For the text-containing cell, return its midpoint in (x, y) coordinate format. 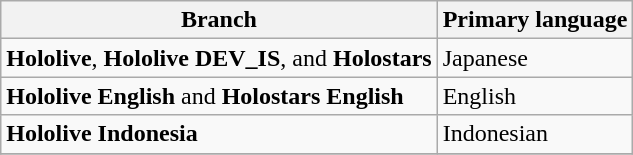
Hololive Indonesia (219, 134)
Primary language (535, 20)
Branch (219, 20)
Hololive English and Holostars English (219, 96)
English (535, 96)
Hololive, Hololive DEV_IS, and Holostars (219, 58)
Japanese (535, 58)
Indonesian (535, 134)
